Provide the [x, y] coordinate of the cell's center where the given text is located.  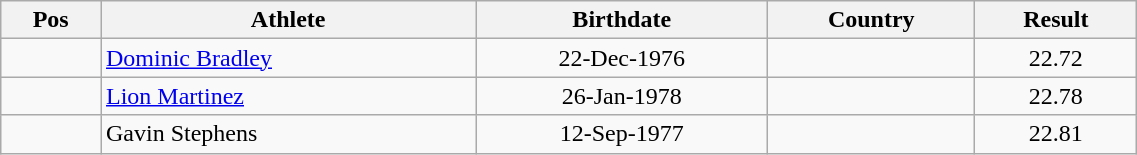
Result [1056, 20]
Pos [51, 20]
22-Dec-1976 [622, 58]
Dominic Bradley [288, 58]
22.72 [1056, 58]
Gavin Stephens [288, 134]
22.78 [1056, 96]
26-Jan-1978 [622, 96]
Athlete [288, 20]
Country [872, 20]
22.81 [1056, 134]
12-Sep-1977 [622, 134]
Birthdate [622, 20]
Lion Martinez [288, 96]
